Return the (x, y) coordinate for the center point of the cell that contains the specified text.  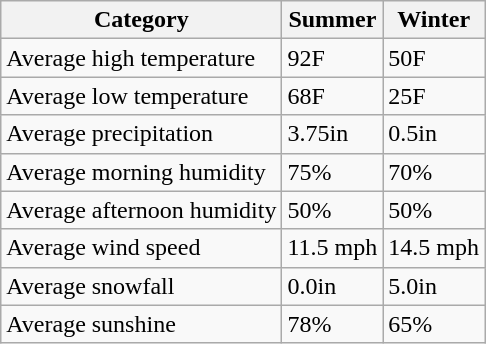
68F (332, 96)
Average sunshine (142, 324)
50F (434, 58)
70% (434, 172)
Winter (434, 20)
Average snowfall (142, 286)
0.0in (332, 286)
5.0in (434, 286)
Average wind speed (142, 248)
Summer (332, 20)
75% (332, 172)
3.75in (332, 134)
78% (332, 324)
92F (332, 58)
Average precipitation (142, 134)
Average high temperature (142, 58)
25F (434, 96)
Category (142, 20)
Average afternoon humidity (142, 210)
Average morning humidity (142, 172)
14.5 mph (434, 248)
65% (434, 324)
11.5 mph (332, 248)
Average low temperature (142, 96)
0.5in (434, 134)
